Return the (x, y) coordinate for the center point of the cell that contains the specified text.  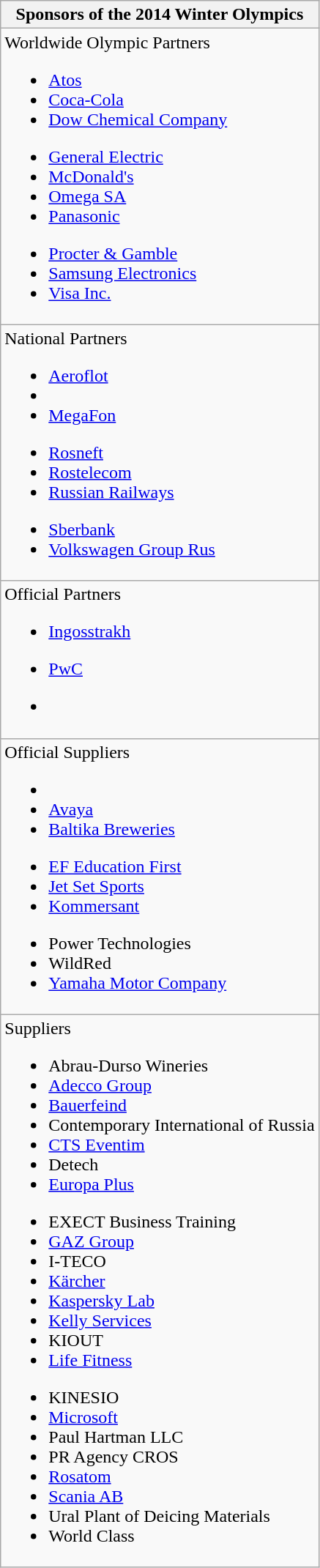
Sponsors of the 2014 Winter Olympics (160, 15)
Official Partners IngosstrakhPwC (160, 659)
National Partners AeroflotMegaFonRosneftRostelecomRussian RailwaysSberbankVolkswagen Group Rus (160, 453)
Official Suppliers AvayaBaltika BreweriesEF Education FirstJet Set SportsKommersantPower Technologies WildRedYamaha Motor Company (160, 876)
Worldwide Olympic Partners AtosCoca-ColaDow Chemical CompanyGeneral ElectricMcDonald'sOmega SAPanasonicProcter & GambleSamsung ElectronicsVisa Inc. (160, 177)
